Find where the given text appears and provide that cell's center as (x, y) coordinate. 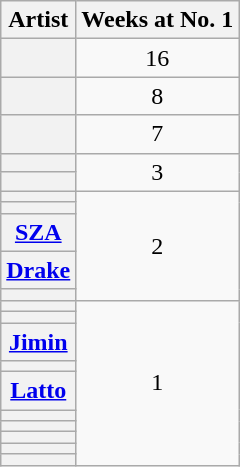
Artist (38, 20)
2 (158, 246)
1 (158, 382)
8 (158, 96)
SZA (38, 232)
Weeks at No. 1 (158, 20)
Jimin (38, 341)
7 (158, 134)
16 (158, 58)
3 (158, 172)
Latto (38, 391)
Drake (38, 270)
